From the cell containing the given text, extract its center point as (X, Y) coordinate. 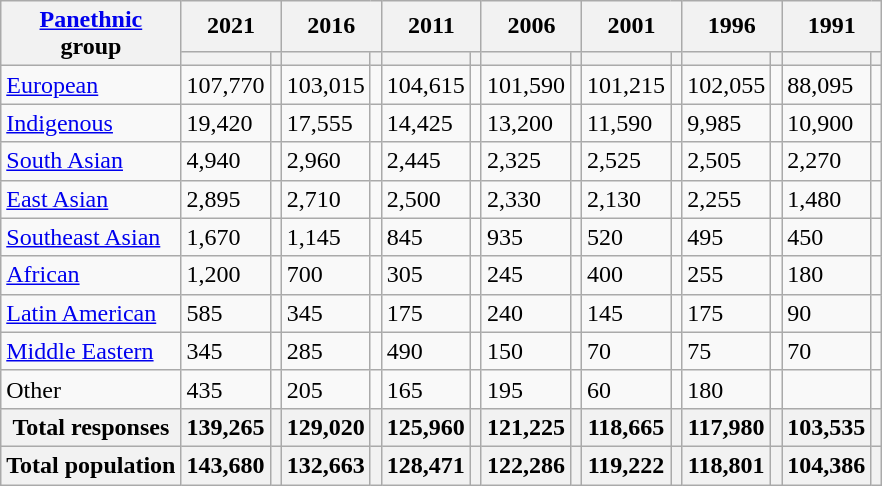
245 (526, 275)
145 (626, 313)
2001 (632, 26)
Southeast Asian (91, 237)
143,680 (226, 465)
490 (426, 351)
2006 (531, 26)
495 (726, 237)
125,960 (426, 427)
2021 (231, 26)
103,015 (326, 85)
17,555 (326, 123)
East Asian (91, 199)
935 (526, 237)
11,590 (626, 123)
Indigenous (91, 123)
118,665 (626, 427)
255 (726, 275)
2,325 (526, 161)
Middle Eastern (91, 351)
195 (526, 389)
585 (226, 313)
104,615 (426, 85)
107,770 (226, 85)
2,130 (626, 199)
2,895 (226, 199)
118,801 (726, 465)
101,215 (626, 85)
1,480 (826, 199)
2011 (431, 26)
Total responses (91, 427)
75 (726, 351)
845 (426, 237)
2,330 (526, 199)
285 (326, 351)
African (91, 275)
14,425 (426, 123)
101,590 (526, 85)
104,386 (826, 465)
121,225 (526, 427)
122,286 (526, 465)
117,980 (726, 427)
1991 (832, 26)
2016 (331, 26)
165 (426, 389)
450 (826, 237)
10,900 (826, 123)
132,663 (326, 465)
9,985 (726, 123)
103,535 (826, 427)
2,710 (326, 199)
19,420 (226, 123)
4,940 (226, 161)
60 (626, 389)
1,145 (326, 237)
2,500 (426, 199)
240 (526, 313)
Total population (91, 465)
139,265 (226, 427)
South Asian (91, 161)
435 (226, 389)
520 (626, 237)
400 (626, 275)
2,445 (426, 161)
13,200 (526, 123)
88,095 (826, 85)
1996 (732, 26)
Panethnicgroup (91, 34)
305 (426, 275)
2,960 (326, 161)
700 (326, 275)
128,471 (426, 465)
European (91, 85)
150 (526, 351)
1,200 (226, 275)
90 (826, 313)
2,270 (826, 161)
129,020 (326, 427)
102,055 (726, 85)
119,222 (626, 465)
2,525 (626, 161)
Other (91, 389)
2,255 (726, 199)
1,670 (226, 237)
205 (326, 389)
2,505 (726, 161)
Latin American (91, 313)
